From the cell containing the given text, extract its center point as (X, Y) coordinate. 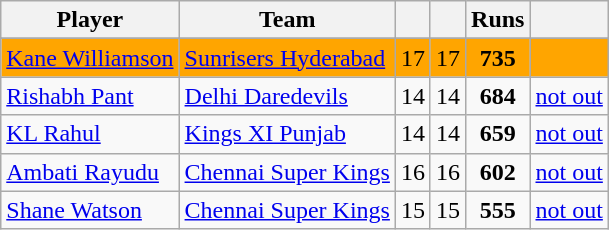
735 (498, 58)
659 (498, 134)
Kane Williamson (90, 58)
Player (90, 20)
Delhi Daredevils (287, 96)
Shane Watson (90, 210)
684 (498, 96)
555 (498, 210)
Kings XI Punjab (287, 134)
Ambati Rayudu (90, 172)
Runs (498, 20)
Rishabh Pant (90, 96)
Team (287, 20)
602 (498, 172)
KL Rahul (90, 134)
Sunrisers Hyderabad (287, 58)
